Detect which cell encompasses the target text, then output its (x, y) center coordinate. 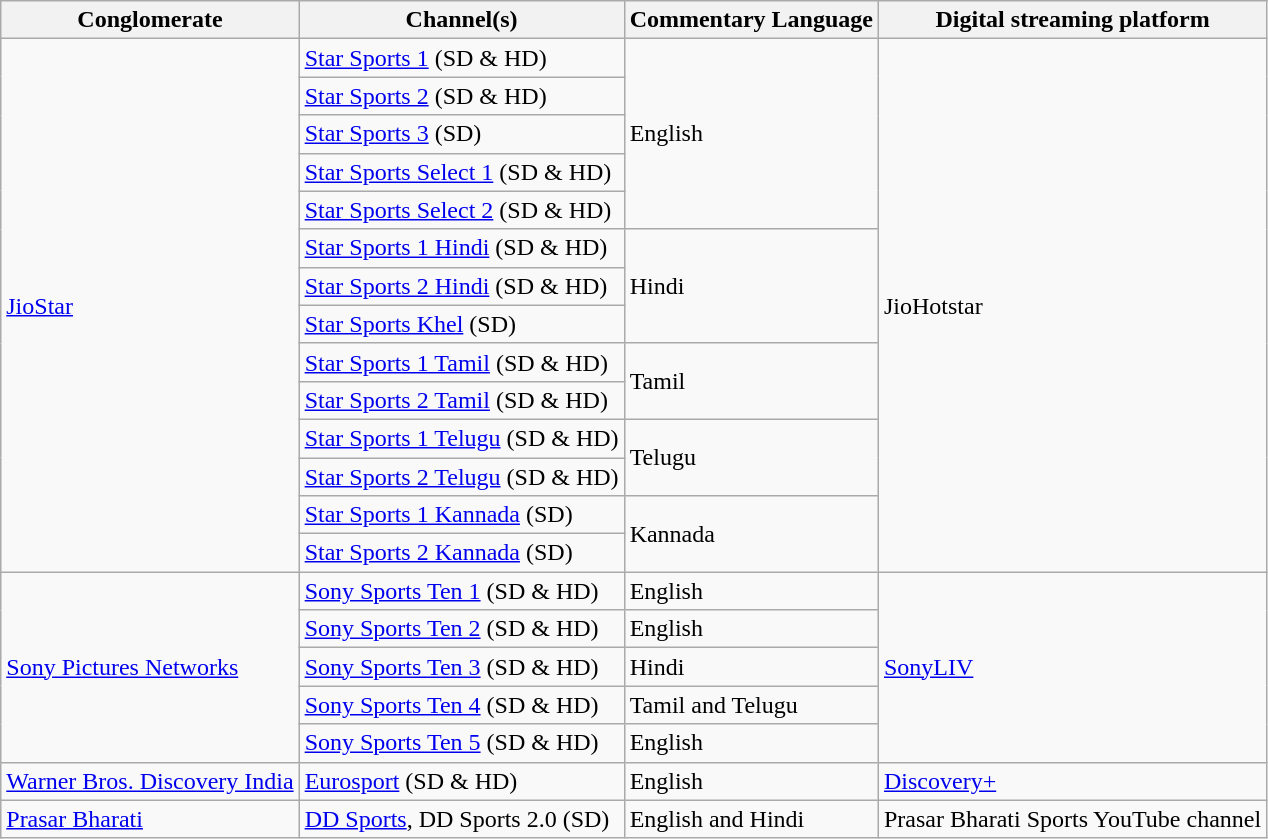
Star Sports Select 1 (SD & HD) (462, 172)
Star Sports 2 Tamil (SD & HD) (462, 400)
Star Sports Select 2 (SD & HD) (462, 210)
Star Sports 1 Hindi (SD & HD) (462, 248)
Sony Sports Ten 5 (SD & HD) (462, 743)
Star Sports 1 Tamil (SD & HD) (462, 362)
Star Sports 2 Hindi (SD & HD) (462, 286)
Star Sports 3 (SD) (462, 134)
Tamil (751, 381)
Prasar Bharati Sports YouTube channel (1072, 819)
Star Sports 1 Kannada (SD) (462, 515)
Telugu (751, 457)
Star Sports 2 Kannada (SD) (462, 553)
Star Sports 2 (SD & HD) (462, 96)
DD Sports, DD Sports 2.0 (SD) (462, 819)
Sony Pictures Networks (150, 667)
Commentary Language (751, 20)
Kannada (751, 534)
Star Sports Khel (SD) (462, 324)
JioStar (150, 306)
Conglomerate (150, 20)
SonyLIV (1072, 667)
Discovery+ (1072, 781)
Sony Sports Ten 4 (SD & HD) (462, 705)
Star Sports 2 Telugu (SD & HD) (462, 477)
Sony Sports Ten 2 (SD & HD) (462, 629)
Sony Sports Ten 3 (SD & HD) (462, 667)
Prasar Bharati (150, 819)
Sony Sports Ten 1 (SD & HD) (462, 591)
Warner Bros. Discovery India (150, 781)
Channel(s) (462, 20)
Digital streaming platform (1072, 20)
English and Hindi (751, 819)
JioHotstar (1072, 306)
Tamil and Telugu (751, 705)
Star Sports 1 (SD & HD) (462, 58)
Star Sports 1 Telugu (SD & HD) (462, 438)
Eurosport (SD & HD) (462, 781)
